Provide the [x, y] coordinate of the cell's center where the given text is located.  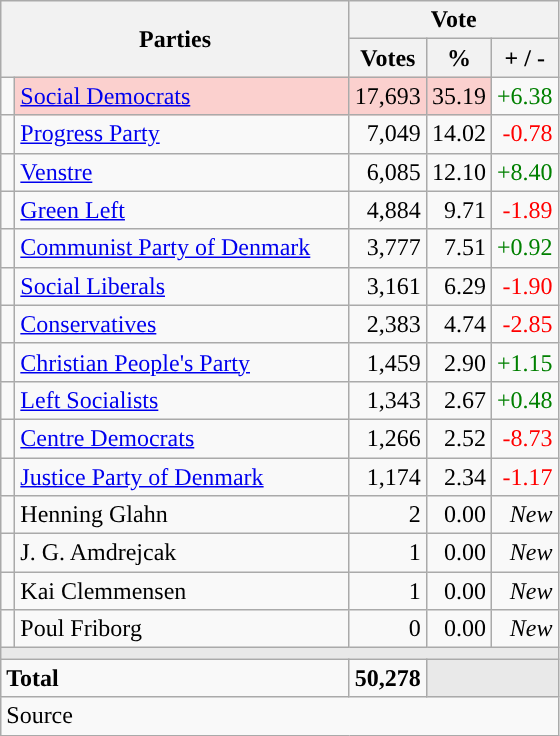
Left Socialists [182, 400]
Communist Party of Denmark [182, 248]
1,343 [388, 400]
14.02 [458, 134]
-0.78 [524, 134]
2.52 [458, 438]
Progress Party [182, 134]
Social Liberals [182, 286]
Poul Friborg [182, 629]
Kai Clemmensen [182, 591]
2,383 [388, 324]
Venstre [182, 172]
Vote [454, 20]
-1.90 [524, 286]
Social Democrats [182, 96]
+0.92 [524, 248]
2 [388, 515]
12.10 [458, 172]
Centre Democrats [182, 438]
9.71 [458, 210]
-1.89 [524, 210]
Votes [388, 58]
Total [176, 678]
+6.38 [524, 96]
+8.40 [524, 172]
Source [280, 716]
Henning Glahn [182, 515]
Justice Party of Denmark [182, 477]
2.90 [458, 362]
-2.85 [524, 324]
+ / - [524, 58]
Christian People's Party [182, 362]
+1.15 [524, 362]
0 [388, 629]
4,884 [388, 210]
2.34 [458, 477]
6,085 [388, 172]
+0.48 [524, 400]
Parties [176, 39]
3,161 [388, 286]
1,174 [388, 477]
7,049 [388, 134]
2.67 [458, 400]
1,459 [388, 362]
-1.17 [524, 477]
35.19 [458, 96]
% [458, 58]
17,693 [388, 96]
Conservatives [182, 324]
4.74 [458, 324]
1,266 [388, 438]
Green Left [182, 210]
6.29 [458, 286]
7.51 [458, 248]
J. G. Amdrejcak [182, 553]
-8.73 [524, 438]
50,278 [388, 678]
3,777 [388, 248]
